From the cell containing the given text, extract its center point as [X, Y] coordinate. 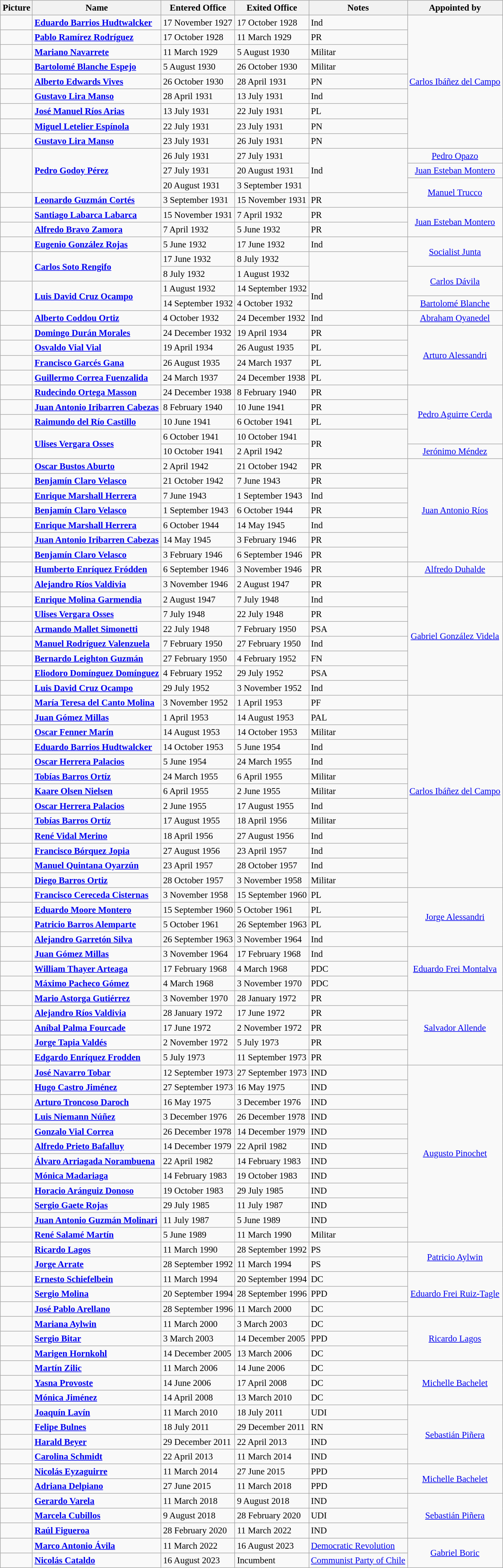
Alejandro Garretón Silva [97, 939]
14 April 2008 [198, 1398]
Manuel Trucco [455, 193]
PAL [358, 717]
12 September 1973 [198, 1072]
Pedro Opazo [455, 156]
Yasna Provoste [97, 1383]
Nicolás Eyzaguirre [97, 1472]
Kaare Olsen Nielsen [97, 791]
Patricio Barros Alemparte [97, 925]
Adriana Delpiano [97, 1486]
Luis Niemann Núñez [97, 1117]
Jorge Arrate [97, 1264]
Francisco Bórquez Jopia [97, 851]
Gabriel Boric [455, 1553]
Mario Astorga Gutiérrez [97, 999]
Picture [17, 8]
13 March 2010 [272, 1398]
Hugo Castro Jiménez [97, 1087]
Humberto Enríquez Fródden [97, 570]
Eduardo Frei Montalva [455, 969]
Entered Office [198, 8]
Mariano Navarrete [97, 52]
Gerardo Varela [97, 1501]
Mónica Jiménez [97, 1398]
Patricio Aylwin [455, 1257]
Communist Party of Chile [358, 1560]
Eugenio González Rojas [97, 244]
Mónica Madariaga [97, 1176]
Eduardo Frei Ruiz-Tagle [455, 1294]
Ernesto Schiefelbein [97, 1279]
Martín Zilic [97, 1368]
William Thayer Arteaga [97, 969]
José Navarro Tobar [97, 1072]
Democratic Revolution [358, 1546]
Jorge Alessandri [455, 917]
Alfredo Duhalde [455, 570]
Sergio Bitar [97, 1338]
Francisco Garcés Gana [97, 363]
Alberto Coddou Ortiz [97, 318]
María Teresa del Canto Molina [97, 703]
Mariana Aylwin [97, 1324]
Marcela Cubillos [97, 1516]
Armando Mallet Simonetti [97, 629]
RN [358, 1427]
Leonardo Guzmán Cortés [97, 200]
Carlos Soto Rengifo [97, 267]
Marigen Hornkohl [97, 1353]
Appointed by [455, 8]
13 March 2006 [272, 1353]
Edgardo Enríquez Frodden [97, 1058]
Rudecindo Ortega Masson [97, 392]
Eduardo Moore Montero [97, 910]
Gabriel González Videla [455, 636]
Osvaldo Vial Vial [97, 348]
Oscar Bustos Aburto [97, 466]
Exited Office [272, 8]
PF [358, 703]
Horacio Aránguiz Donoso [97, 1190]
11 March 2010 [198, 1412]
Alfredo Bravo Zamora [97, 230]
Diego Barros Ortiz [97, 880]
José Manuel Ríos Arias [97, 111]
René Salamé Martín [97, 1235]
Juan Antonio Guzmán Molinari [97, 1220]
Domingo Durán Morales [97, 333]
Pablo Ramírez Rodríguez [97, 37]
Bartolomé Blanche [455, 304]
Guillermo Correa Fuenzalida [97, 378]
Marco Antonio Ávila [97, 1546]
Manuel Rodríguez Valenzuela [97, 643]
Felipe Bulnes [97, 1427]
José Pablo Arellano [97, 1309]
Sergio Molina [97, 1294]
Pedro Godoy Pérez [97, 171]
Álvaro Arriagada Norambuena [97, 1161]
17 November 1927 [198, 23]
Sergio Gaete Rojas [97, 1205]
Eliodoro Domínguez Domínguez [97, 673]
Oscar Fenner Marín [97, 732]
Name [97, 8]
Santiago Labarca Labarca [97, 215]
Augusto Pinochet [455, 1154]
Manuel Quintana Oyarzún [97, 865]
Joaquín Lavín [97, 1412]
Francisco Cereceda Cisternas [97, 895]
Jorge Tapia Valdés [97, 1043]
FN [358, 658]
Jerónimo Méndez [455, 451]
Alberto Edwards Vives [97, 82]
11 September 1973 [272, 1058]
Pedro Aguirre Cerda [455, 414]
17 April 2008 [272, 1383]
Carlos Dávila [455, 282]
Socialist Junta [455, 252]
Raúl Figueroa [97, 1531]
Raimundo del Río Castillo [97, 422]
Incumbent [272, 1560]
11 March 2006 [198, 1368]
Bartolomé Blanche Espejo [97, 67]
Harald Beyer [97, 1442]
Juan Antonio Ríos [455, 510]
Miguel Letelier Espínola [97, 126]
Máximo Pacheco Gómez [97, 984]
Gonzalo Vial Correa [97, 1131]
Abraham Oyanedel [455, 318]
Arturo Alessandri [455, 355]
Nicolás Cataldo [97, 1560]
Aníbal Palma Fourcade [97, 1028]
Bernardo Leighton Guzmán [97, 658]
Carolina Schmidt [97, 1457]
Salvador Allende [455, 1028]
Enrique Molina Garmendia [97, 599]
René Vidal Merino [97, 836]
Notes [358, 8]
Arturo Troncoso Daroch [97, 1102]
Alfredo Prieto Bafalluy [97, 1146]
